Extract the [x, y] coordinate from the center of the cell holding the provided text.  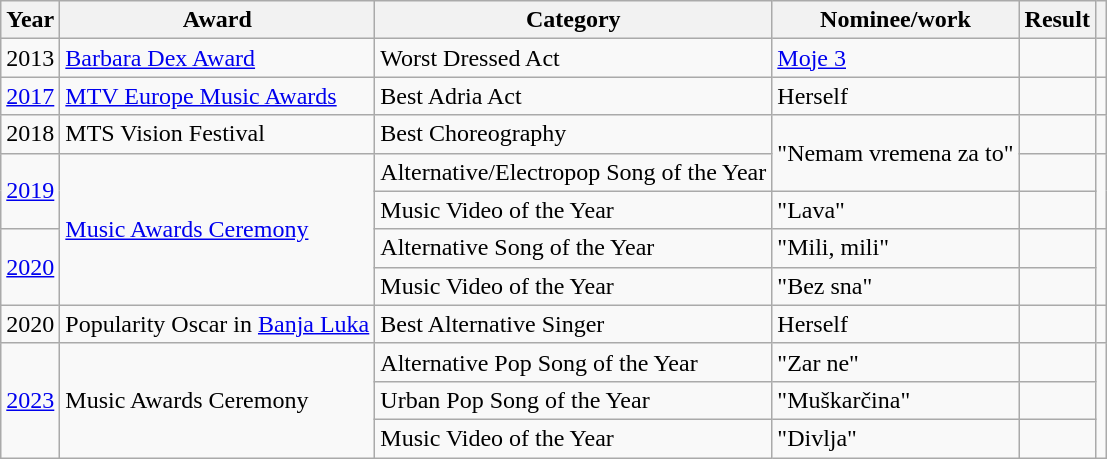
Moje 3 [896, 58]
"Nemam vremena za to" [896, 153]
Best Alternative Singer [574, 324]
Category [574, 20]
"Lava" [896, 210]
2013 [30, 58]
Alternative/Electropop Song of the Year [574, 172]
Popularity Oscar in Banja Luka [218, 324]
Best Adria Act [574, 96]
Best Choreography [574, 134]
Nominee/work [896, 20]
Year [30, 20]
Award [218, 20]
Alternative Song of the Year [574, 248]
Alternative Pop Song of the Year [574, 362]
MTS Vision Festival [218, 134]
"Muškarčina" [896, 400]
2017 [30, 96]
Barbara Dex Award [218, 58]
MTV Europe Music Awards [218, 96]
2019 [30, 191]
"Bez sna" [896, 286]
Worst Dressed Act [574, 58]
"Divlja" [896, 438]
"Zar ne" [896, 362]
"Mili, mili" [896, 248]
2023 [30, 400]
Urban Pop Song of the Year [574, 400]
Result [1057, 20]
2018 [30, 134]
